Output the (x, y) coordinate of the center of the cell containing the given text.  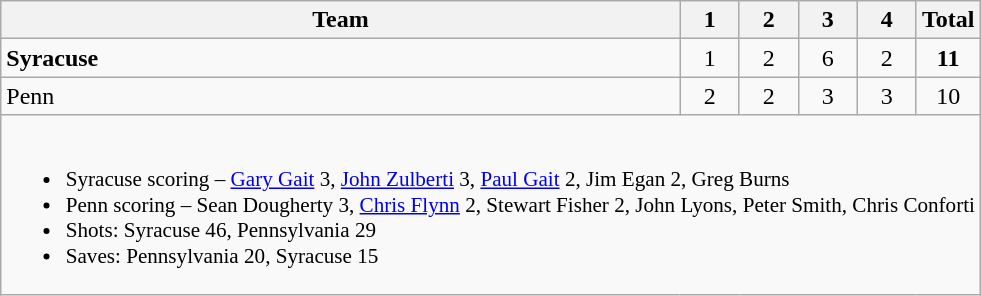
Penn (340, 96)
11 (948, 58)
10 (948, 96)
4 (886, 20)
Syracuse (340, 58)
6 (828, 58)
Team (340, 20)
Total (948, 20)
